From the cell containing the given text, extract its center point as (X, Y) coordinate. 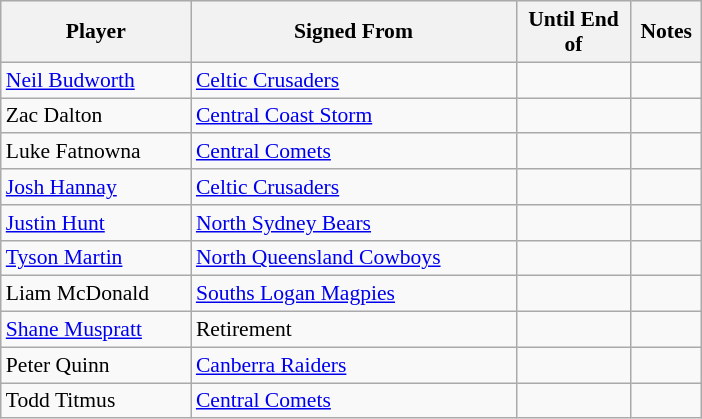
Zac Dalton (96, 116)
Tyson Martin (96, 258)
Todd Titmus (96, 401)
Peter Quinn (96, 365)
Liam McDonald (96, 294)
North Queensland Cowboys (354, 258)
Neil Budworth (96, 80)
Shane Muspratt (96, 330)
Souths Logan Magpies (354, 294)
Notes (666, 32)
Signed From (354, 32)
North Sydney Bears (354, 223)
Luke Fatnowna (96, 152)
Justin Hunt (96, 223)
Player (96, 32)
Central Coast Storm (354, 116)
Retirement (354, 330)
Canberra Raiders (354, 365)
Josh Hannay (96, 187)
Until End of (574, 32)
